Provide the [X, Y] coordinate of the cell's center where the given text is located.  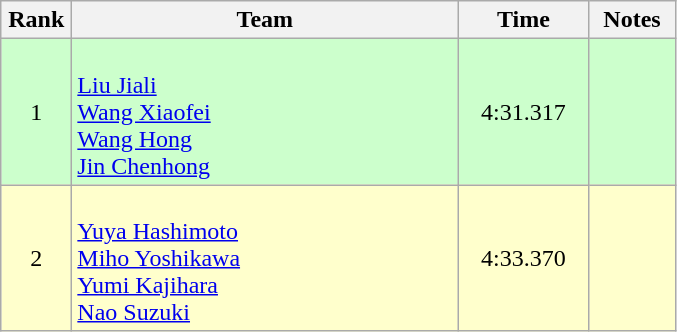
2 [36, 258]
Time [524, 20]
4:33.370 [524, 258]
Notes [632, 20]
Rank [36, 20]
Team [265, 20]
4:31.317 [524, 112]
1 [36, 112]
Liu JialiWang XiaofeiWang HongJin Chenhong [265, 112]
Yuya HashimotoMiho YoshikawaYumi KajiharaNao Suzuki [265, 258]
